Output the (X, Y) coordinate of the center of the cell containing the given text.  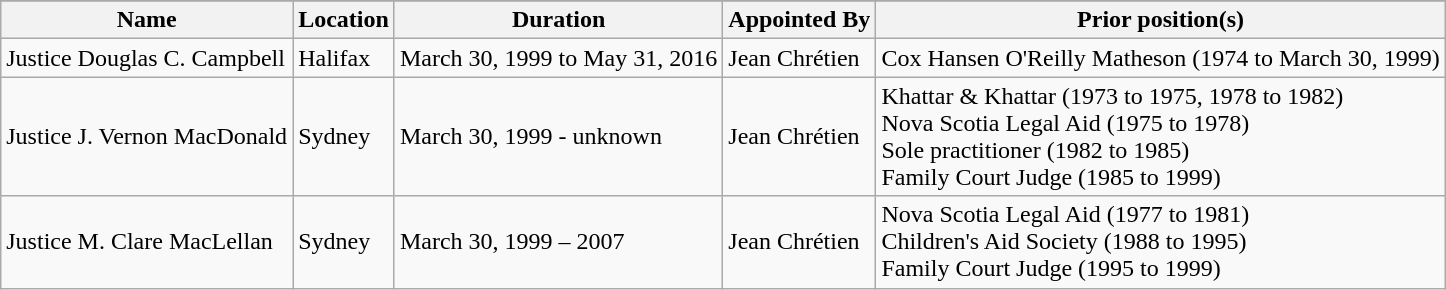
March 30, 1999 - unknown (558, 136)
Justice J. Vernon MacDonald (147, 136)
March 30, 1999 to May 31, 2016 (558, 58)
Name (147, 20)
Justice M. Clare MacLellan (147, 242)
Cox Hansen O'Reilly Matheson (1974 to March 30, 1999) (1160, 58)
Prior position(s) (1160, 20)
Nova Scotia Legal Aid (1977 to 1981)Children's Aid Society (1988 to 1995)Family Court Judge (1995 to 1999) (1160, 242)
March 30, 1999 – 2007 (558, 242)
Appointed By (800, 20)
Duration (558, 20)
Justice Douglas C. Campbell (147, 58)
Khattar & Khattar (1973 to 1975, 1978 to 1982)Nova Scotia Legal Aid (1975 to 1978)Sole practitioner (1982 to 1985)Family Court Judge (1985 to 1999) (1160, 136)
Location (344, 20)
Halifax (344, 58)
